For the text-containing cell, return its midpoint in [x, y] coordinate format. 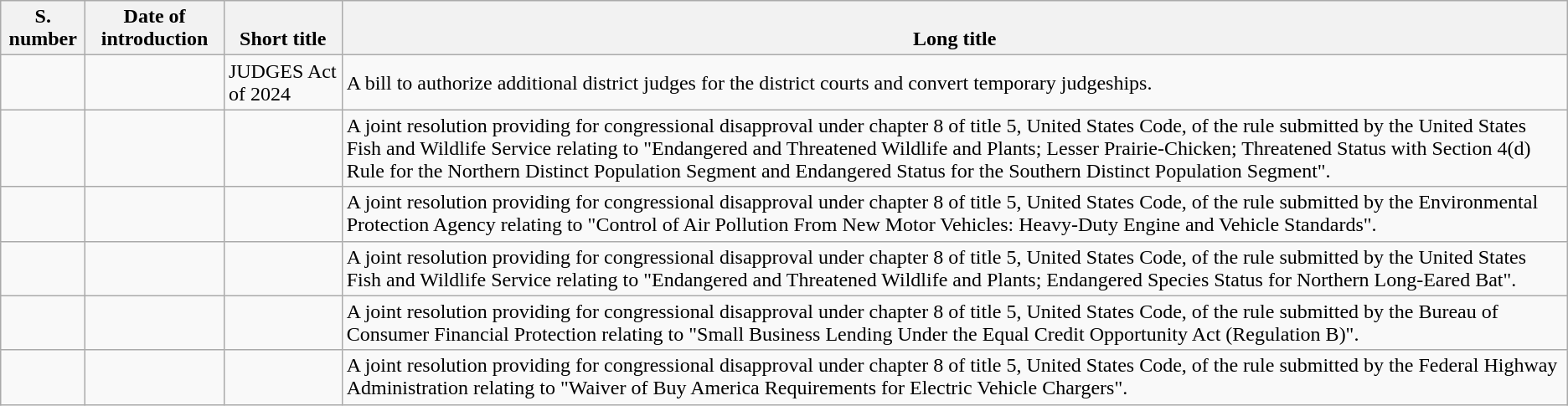
JUDGES Act of 2024 [283, 82]
Short title [283, 28]
Date of introduction [155, 28]
Long title [955, 28]
S. number [44, 28]
A bill to authorize additional district judges for the district courts and convert temporary judgeships. [955, 82]
